Capture the cell that displays the provided text and extract its [x, y] central coordinate. 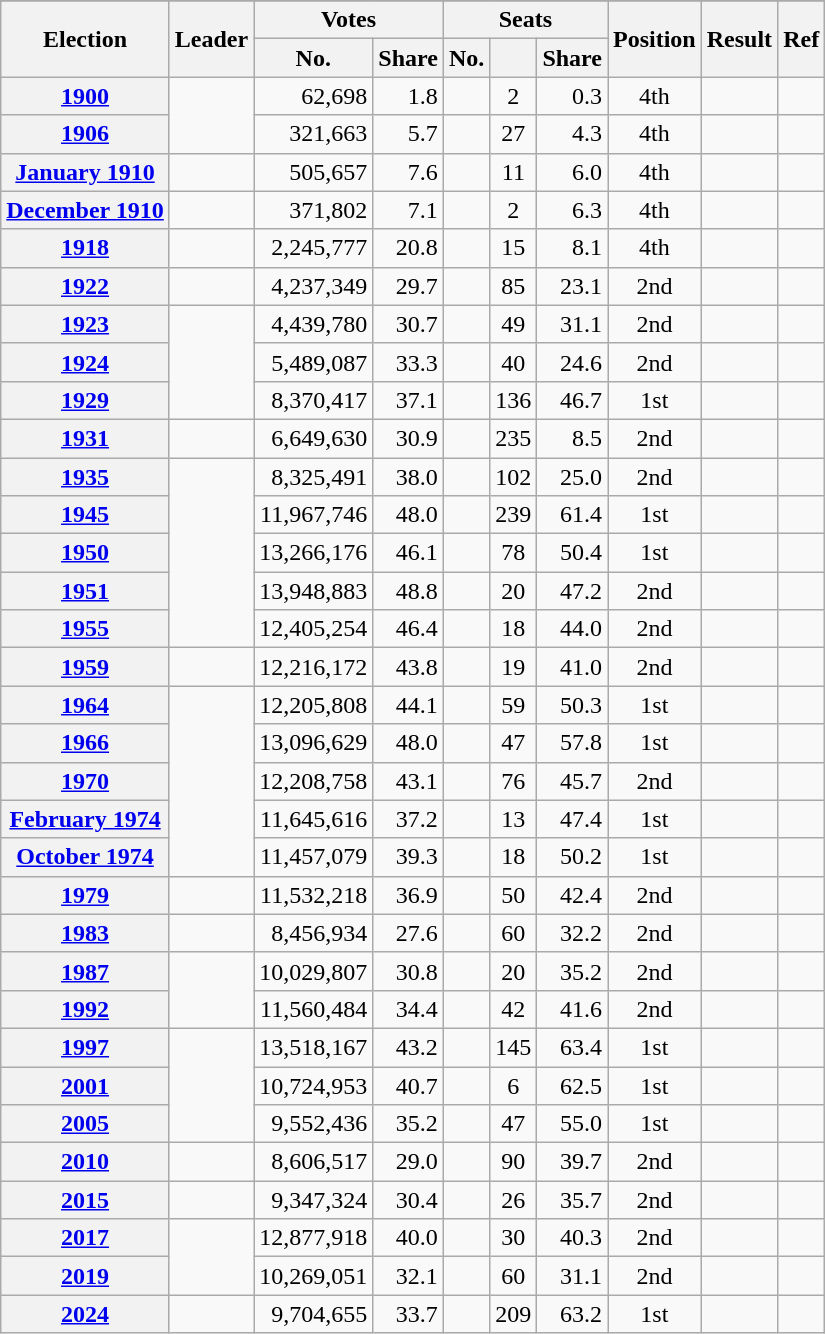
15 [514, 248]
11,967,746 [314, 515]
1966 [86, 743]
32.2 [572, 933]
10,029,807 [314, 971]
December 1910 [86, 210]
10,269,051 [314, 1276]
7.6 [408, 172]
44.0 [572, 629]
85 [514, 286]
1906 [86, 134]
47.4 [572, 819]
2010 [86, 1162]
10,724,953 [314, 1085]
1959 [86, 667]
40 [514, 362]
1955 [86, 629]
47.2 [572, 591]
1924 [86, 362]
43.8 [408, 667]
1929 [86, 400]
2019 [86, 1276]
24.6 [572, 362]
February 1974 [86, 819]
1.8 [408, 96]
11,560,484 [314, 1009]
2015 [86, 1200]
Leader [211, 39]
13,948,883 [314, 591]
6,649,630 [314, 438]
1964 [86, 705]
30.8 [408, 971]
29.7 [408, 286]
136 [514, 400]
40.0 [408, 1238]
35.7 [572, 1200]
46.4 [408, 629]
46.7 [572, 400]
36.9 [408, 895]
41.6 [572, 1009]
Votes [349, 20]
Result [739, 39]
Ref [802, 39]
145 [514, 1047]
39.3 [408, 857]
50.4 [572, 553]
25.0 [572, 477]
38.0 [408, 477]
29.0 [408, 1162]
50.2 [572, 857]
12,405,254 [314, 629]
2001 [86, 1085]
78 [514, 553]
55.0 [572, 1124]
43.1 [408, 781]
235 [514, 438]
12,216,172 [314, 667]
1979 [86, 895]
8,370,417 [314, 400]
23.1 [572, 286]
12,205,808 [314, 705]
76 [514, 781]
62.5 [572, 1085]
44.1 [408, 705]
8,456,934 [314, 933]
2024 [86, 1314]
1983 [86, 933]
30 [514, 1238]
5.7 [408, 134]
32.1 [408, 1276]
62,698 [314, 96]
27 [514, 134]
37.1 [408, 400]
9,347,324 [314, 1200]
1918 [86, 248]
57.8 [572, 743]
4,237,349 [314, 286]
7.1 [408, 210]
1950 [86, 553]
11,532,218 [314, 895]
1992 [86, 1009]
9,704,655 [314, 1314]
20.8 [408, 248]
49 [514, 324]
12,208,758 [314, 781]
42 [514, 1009]
63.4 [572, 1047]
30.9 [408, 438]
33.7 [408, 1314]
1900 [86, 96]
209 [514, 1314]
1923 [86, 324]
321,663 [314, 134]
11,645,616 [314, 819]
13 [514, 819]
33.3 [408, 362]
1997 [86, 1047]
6 [514, 1085]
2017 [86, 1238]
46.1 [408, 553]
4,439,780 [314, 324]
13,096,629 [314, 743]
371,802 [314, 210]
5,489,087 [314, 362]
50 [514, 895]
8,325,491 [314, 477]
13,518,167 [314, 1047]
102 [514, 477]
505,657 [314, 172]
48.8 [408, 591]
1945 [86, 515]
Position [655, 39]
1951 [86, 591]
Seats [525, 20]
50.3 [572, 705]
34.4 [408, 1009]
239 [514, 515]
11 [514, 172]
8,606,517 [314, 1162]
19 [514, 667]
4.3 [572, 134]
January 1910 [86, 172]
90 [514, 1162]
2005 [86, 1124]
1970 [86, 781]
2,245,777 [314, 248]
41.0 [572, 667]
39.7 [572, 1162]
8.5 [572, 438]
11,457,079 [314, 857]
61.4 [572, 515]
40.3 [572, 1238]
27.6 [408, 933]
6.0 [572, 172]
42.4 [572, 895]
26 [514, 1200]
30.4 [408, 1200]
6.3 [572, 210]
1935 [86, 477]
1922 [86, 286]
12,877,918 [314, 1238]
40.7 [408, 1085]
0.3 [572, 96]
13,266,176 [314, 553]
45.7 [572, 781]
63.2 [572, 1314]
9,552,436 [314, 1124]
1931 [86, 438]
1987 [86, 971]
30.7 [408, 324]
43.2 [408, 1047]
October 1974 [86, 857]
8.1 [572, 248]
59 [514, 705]
Election [86, 39]
37.2 [408, 819]
